Find where the given text appears and provide that cell's center as [x, y] coordinate. 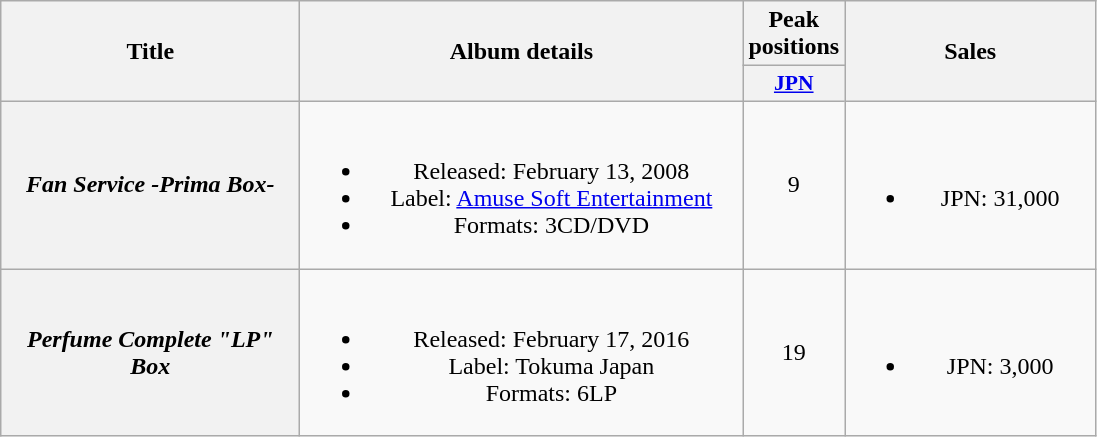
Fan Service -Prima Box- [150, 184]
Peak positions [794, 34]
Released: February 17, 2016 Label: Tokuma JapanFormats: 6LP [522, 352]
Released: February 13, 2008 Label: Amuse Soft EntertainmentFormats: 3CD/DVD [522, 184]
Album details [522, 52]
9 [794, 184]
Sales [970, 52]
JPN: 3,000 [970, 352]
JPN: 31,000 [970, 184]
Title [150, 52]
JPN [794, 84]
Perfume Complete "LP" Box [150, 352]
19 [794, 352]
